Determine the (x, y) coordinate at the center of the cell enclosing the given text.  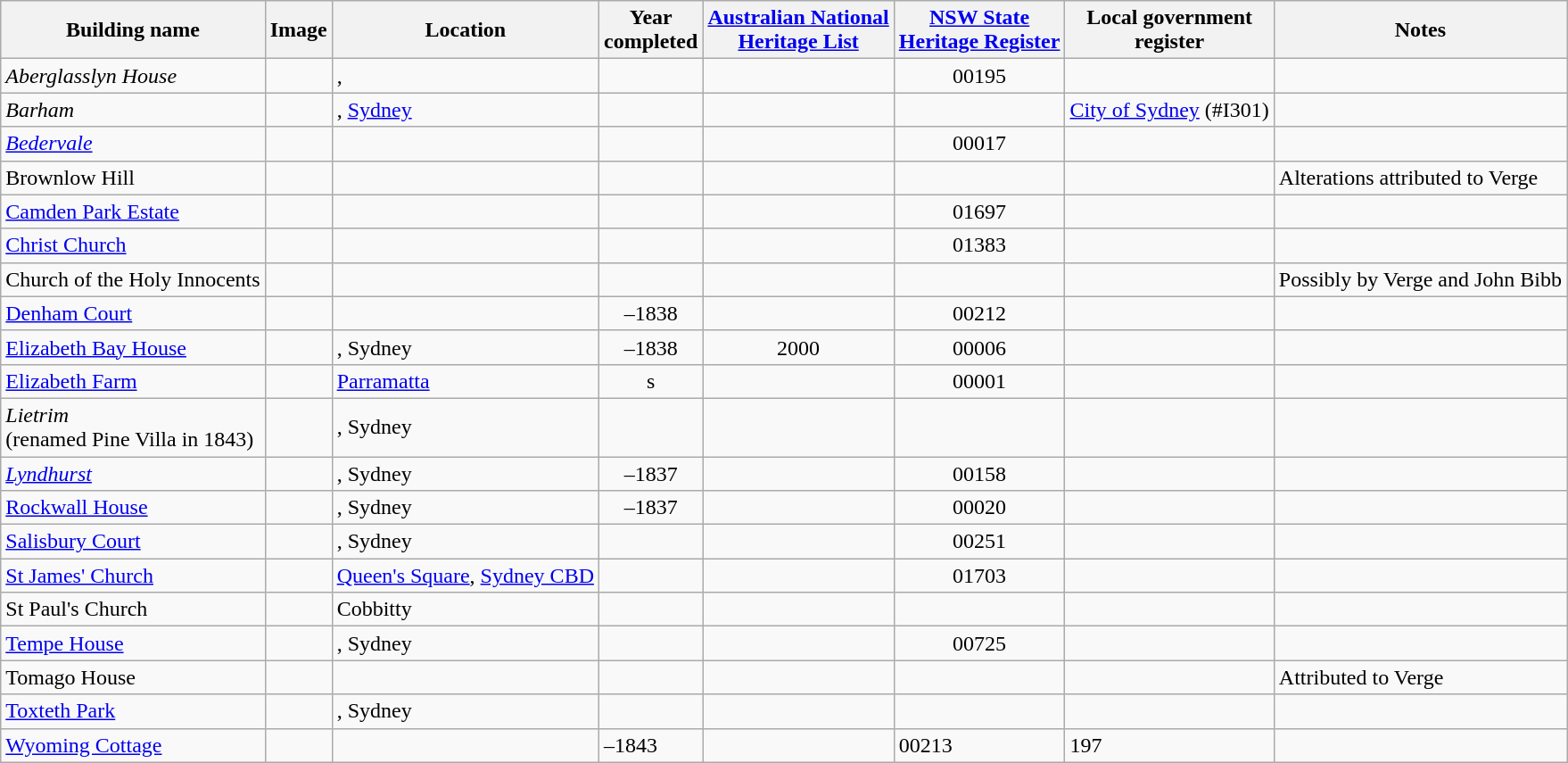
00020 (979, 508)
Denham Court (133, 313)
–1843 (651, 745)
St James' Church (133, 576)
00158 (979, 474)
Toxteth Park (133, 711)
Lyndhurst (133, 474)
St Paul's Church (133, 610)
Wyoming Cottage (133, 745)
Brownlow Hill (133, 178)
Christ Church (133, 245)
00725 (979, 643)
Tomago House (133, 677)
Alterations attributed to Verge (1420, 178)
Aberglasslyn House (133, 76)
00001 (979, 381)
2000 (798, 347)
Local governmentregister (1169, 30)
Yearcompleted (651, 30)
Attributed to Verge (1420, 677)
Australian NationalHeritage List (798, 30)
Elizabeth Farm (133, 381)
00212 (979, 313)
00195 (979, 76)
Image (298, 30)
Church of the Holy Innocents (133, 279)
Location (466, 30)
Lietrim (renamed Pine Villa in 1843) (133, 427)
00017 (979, 144)
Cobbitty (466, 610)
Rockwall House (133, 508)
Queen's Square, Sydney CBD (466, 576)
Notes (1420, 30)
Elizabeth Bay House (133, 347)
01697 (979, 211)
Possibly by Verge and John Bibb (1420, 279)
Tempe House (133, 643)
Parramatta (466, 381)
00213 (979, 745)
Building name (133, 30)
Barham (133, 110)
01703 (979, 576)
NSW StateHeritage Register (979, 30)
00006 (979, 347)
Bedervale (133, 144)
00251 (979, 542)
City of Sydney (#I301) (1169, 110)
Salisbury Court (133, 542)
, (466, 76)
197 (1169, 745)
Camden Park Estate (133, 211)
01383 (979, 245)
s (651, 381)
